Return (X, Y) of the center of cell containing provided text 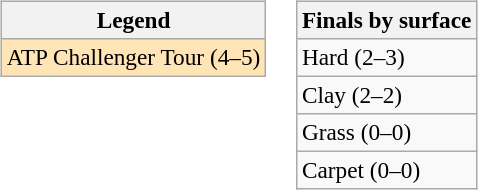
Hard (2–3) (387, 57)
Legend (133, 20)
Finals by surface (387, 20)
Grass (0–0) (387, 133)
ATP Challenger Tour (4–5) (133, 57)
Carpet (0–0) (387, 171)
Clay (2–2) (387, 95)
